Determine the (x, y) coordinate at the center of the cell enclosing the given text.  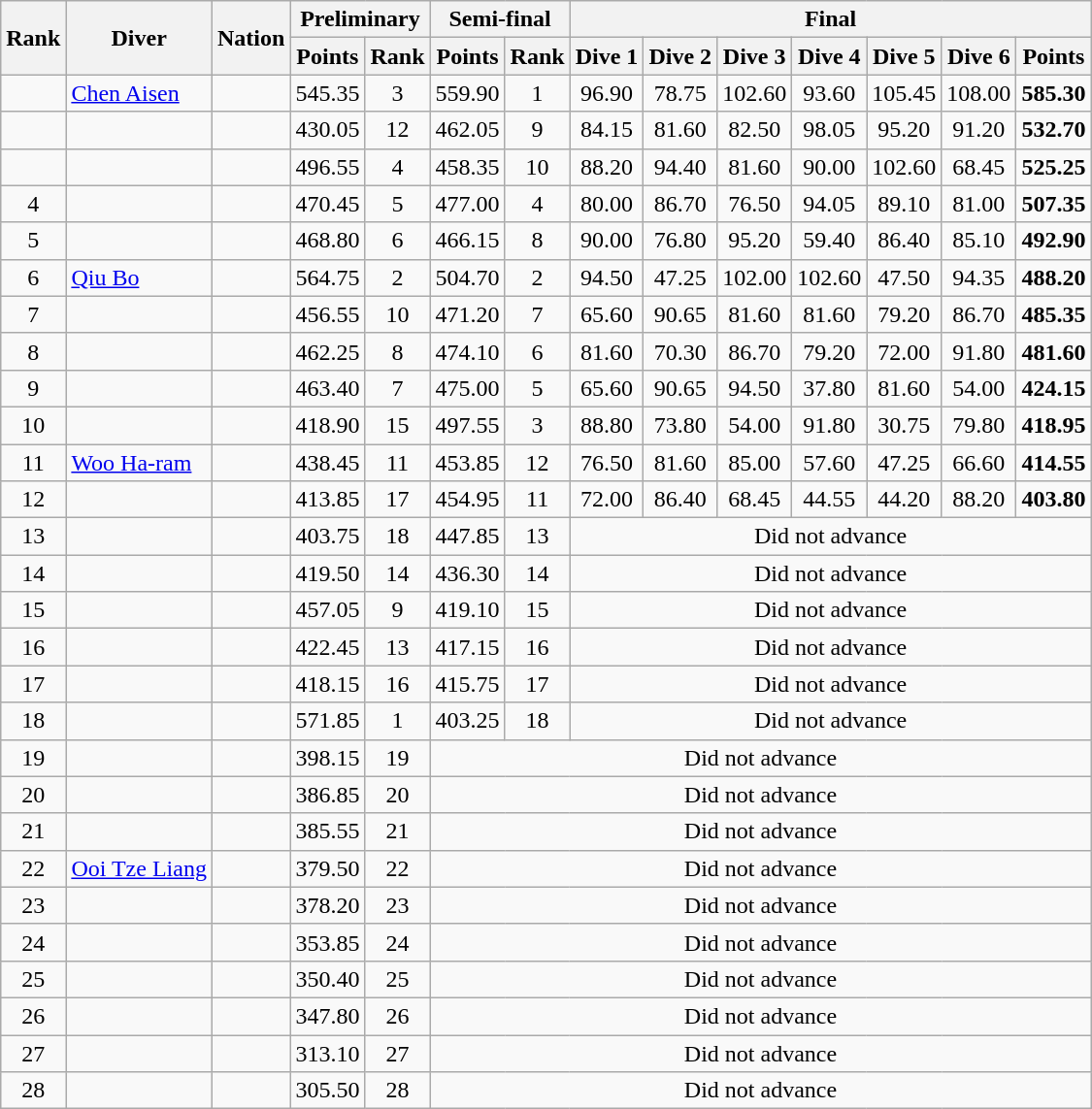
463.40 (328, 388)
70.30 (680, 351)
Chen Aisen (140, 93)
Dive 4 (829, 56)
438.45 (328, 463)
564.75 (328, 277)
Final (831, 19)
98.05 (829, 130)
470.45 (328, 204)
417.15 (468, 647)
Semi-final (500, 19)
454.95 (468, 500)
66.60 (978, 463)
93.60 (829, 93)
471.20 (468, 314)
313.10 (328, 1053)
475.00 (468, 388)
Diver (140, 38)
Dive 1 (607, 56)
105.45 (905, 93)
47.50 (905, 277)
403.75 (328, 537)
305.50 (328, 1091)
44.20 (905, 500)
504.70 (468, 277)
485.35 (1054, 314)
474.10 (468, 351)
419.50 (328, 573)
413.85 (328, 500)
462.25 (328, 351)
79.80 (978, 425)
430.05 (328, 130)
37.80 (829, 388)
379.50 (328, 868)
398.15 (328, 758)
80.00 (607, 204)
102.00 (755, 277)
457.05 (328, 610)
481.60 (1054, 351)
Qiu Bo (140, 277)
447.85 (468, 537)
73.80 (680, 425)
Ooi Tze Liang (140, 868)
422.45 (328, 647)
458.35 (468, 167)
496.55 (328, 167)
418.15 (328, 684)
94.35 (978, 277)
415.75 (468, 684)
378.20 (328, 905)
571.85 (328, 721)
57.60 (829, 463)
Dive 5 (905, 56)
94.40 (680, 167)
488.20 (1054, 277)
91.20 (978, 130)
30.75 (905, 425)
436.30 (468, 573)
545.35 (328, 93)
386.85 (328, 795)
Dive 6 (978, 56)
Woo Ha-ram (140, 463)
44.55 (829, 500)
Dive 2 (680, 56)
Nation (250, 38)
453.85 (468, 463)
59.40 (829, 241)
462.05 (468, 130)
419.10 (468, 610)
85.00 (755, 463)
497.55 (468, 425)
525.25 (1054, 167)
88.80 (607, 425)
96.90 (607, 93)
385.55 (328, 832)
85.10 (978, 241)
78.75 (680, 93)
507.35 (1054, 204)
424.15 (1054, 388)
94.05 (829, 204)
Dive 3 (755, 56)
82.50 (755, 130)
403.25 (468, 721)
347.80 (328, 1016)
456.55 (328, 314)
353.85 (328, 942)
418.90 (328, 425)
532.70 (1054, 130)
492.90 (1054, 241)
350.40 (328, 979)
414.55 (1054, 463)
Preliminary (360, 19)
477.00 (468, 204)
468.80 (328, 241)
76.80 (680, 241)
84.15 (607, 130)
585.30 (1054, 93)
89.10 (905, 204)
81.00 (978, 204)
559.90 (468, 93)
466.15 (468, 241)
108.00 (978, 93)
418.95 (1054, 425)
403.80 (1054, 500)
